Return the (x, y) coordinate for the center point of the cell that contains the specified text.  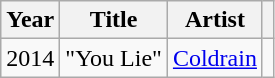
Coldrain (214, 58)
Title (114, 20)
"You Lie" (114, 58)
Artist (214, 20)
2014 (30, 58)
Year (30, 20)
